Return the (x, y) coordinate for the center point of the cell that contains the specified text.  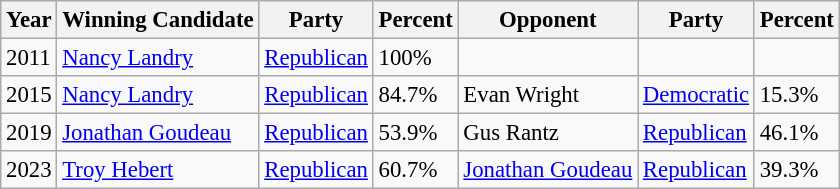
53.9% (416, 133)
Troy Hebert (158, 170)
2011 (29, 57)
15.3% (796, 95)
Gus Rantz (548, 133)
2019 (29, 133)
84.7% (416, 95)
2023 (29, 170)
39.3% (796, 170)
46.1% (796, 133)
Evan Wright (548, 95)
Democratic (696, 95)
Opponent (548, 20)
Year (29, 20)
60.7% (416, 170)
2015 (29, 95)
100% (416, 57)
Winning Candidate (158, 20)
